Scan for the cell matching the given text and deliver its [X, Y] coordinate at center. 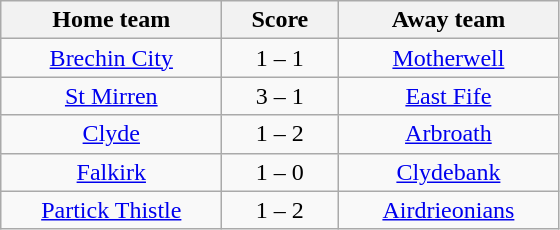
Score [280, 20]
Clyde [112, 134]
Falkirk [112, 172]
1 – 1 [280, 58]
St Mirren [112, 96]
Partick Thistle [112, 210]
3 – 1 [280, 96]
East Fife [448, 96]
Arbroath [448, 134]
1 – 0 [280, 172]
Motherwell [448, 58]
Brechin City [112, 58]
Airdrieonians [448, 210]
Away team [448, 20]
Clydebank [448, 172]
Home team [112, 20]
